Search for the cell housing the specified text and yield its [x, y] center coordinate. 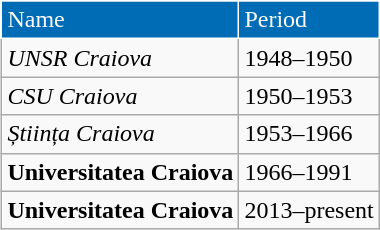
1966–1991 [309, 172]
1950–1953 [309, 96]
2013–present [309, 210]
Name [120, 20]
UNSR Craiova [120, 58]
1948–1950 [309, 58]
1953–1966 [309, 134]
Știința Craiova [120, 134]
Period [309, 20]
CSU Craiova [120, 96]
